Identify which cell holds the provided text, then report its (X, Y) central coordinate. 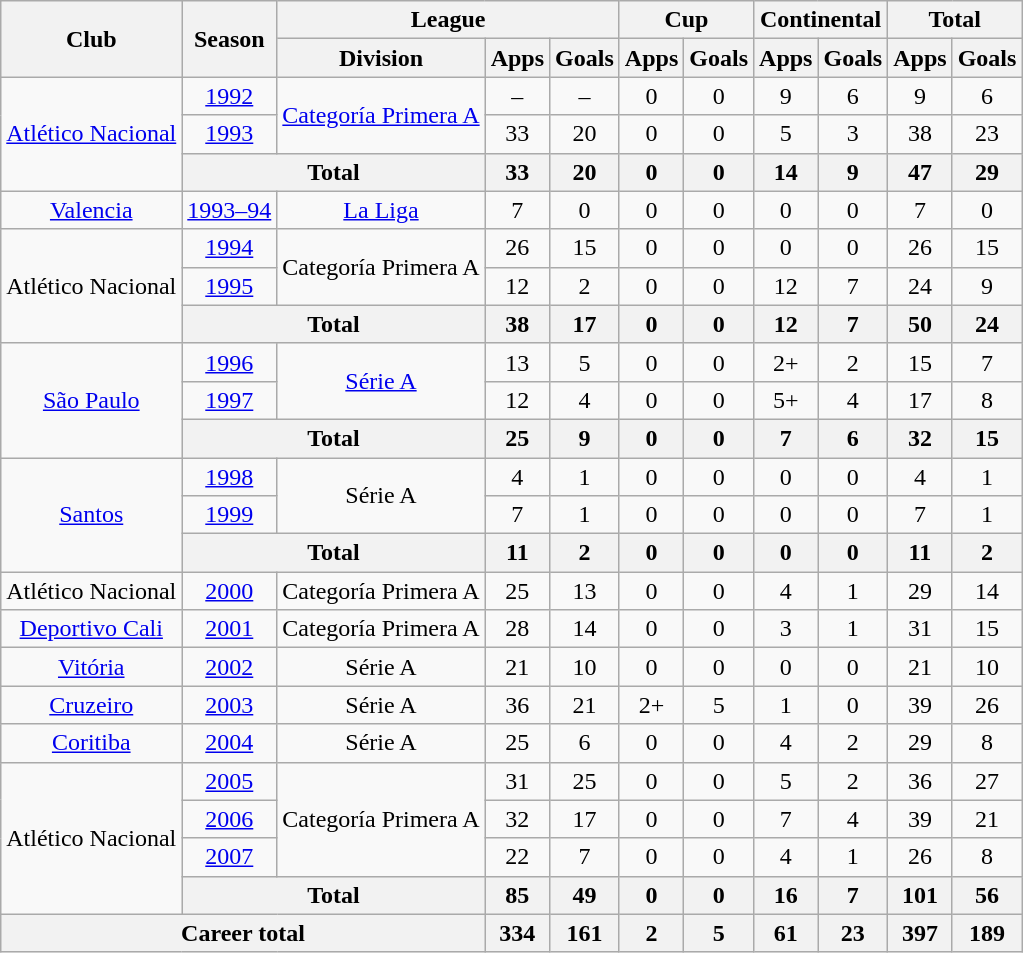
1998 (230, 477)
1996 (230, 362)
League (448, 20)
1994 (230, 248)
Santos (92, 515)
27 (987, 781)
Club (92, 39)
1999 (230, 515)
56 (987, 895)
47 (920, 172)
Deportivo Cali (92, 629)
Cup (686, 20)
Continental (821, 20)
2001 (230, 629)
5+ (786, 400)
Division (381, 58)
334 (517, 933)
2000 (230, 591)
50 (920, 324)
Coritiba (92, 743)
1995 (230, 286)
Season (230, 39)
2003 (230, 705)
1997 (230, 400)
1993–94 (230, 210)
22 (517, 857)
1992 (230, 96)
Valencia (92, 210)
Vitória (92, 667)
2005 (230, 781)
São Paulo (92, 400)
189 (987, 933)
61 (786, 933)
28 (517, 629)
85 (517, 895)
49 (585, 895)
2002 (230, 667)
2004 (230, 743)
101 (920, 895)
16 (786, 895)
Cruzeiro (92, 705)
161 (585, 933)
397 (920, 933)
La Liga (381, 210)
2007 (230, 857)
1993 (230, 134)
2006 (230, 819)
Career total (243, 933)
